Find where the given text appears and provide that cell's center as [X, Y] coordinate. 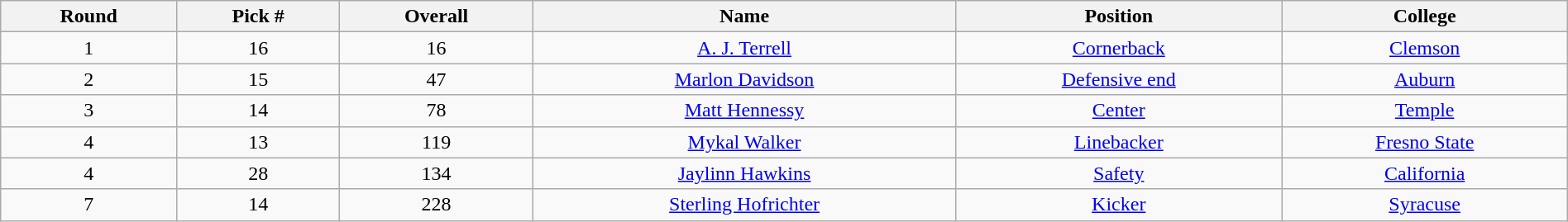
Cornerback [1119, 48]
15 [258, 79]
Name [744, 17]
Auburn [1424, 79]
13 [258, 142]
228 [437, 205]
Linebacker [1119, 142]
Jaylinn Hawkins [744, 173]
Overall [437, 17]
Safety [1119, 173]
78 [437, 111]
28 [258, 173]
Kicker [1119, 205]
134 [437, 173]
Temple [1424, 111]
Pick # [258, 17]
Marlon Davidson [744, 79]
Defensive end [1119, 79]
3 [89, 111]
Position [1119, 17]
Clemson [1424, 48]
47 [437, 79]
2 [89, 79]
Syracuse [1424, 205]
119 [437, 142]
College [1424, 17]
1 [89, 48]
7 [89, 205]
Fresno State [1424, 142]
Sterling Hofrichter [744, 205]
California [1424, 173]
A. J. Terrell [744, 48]
Mykal Walker [744, 142]
Round [89, 17]
Matt Hennessy [744, 111]
Center [1119, 111]
